Return (x, y) of the center of cell containing provided text 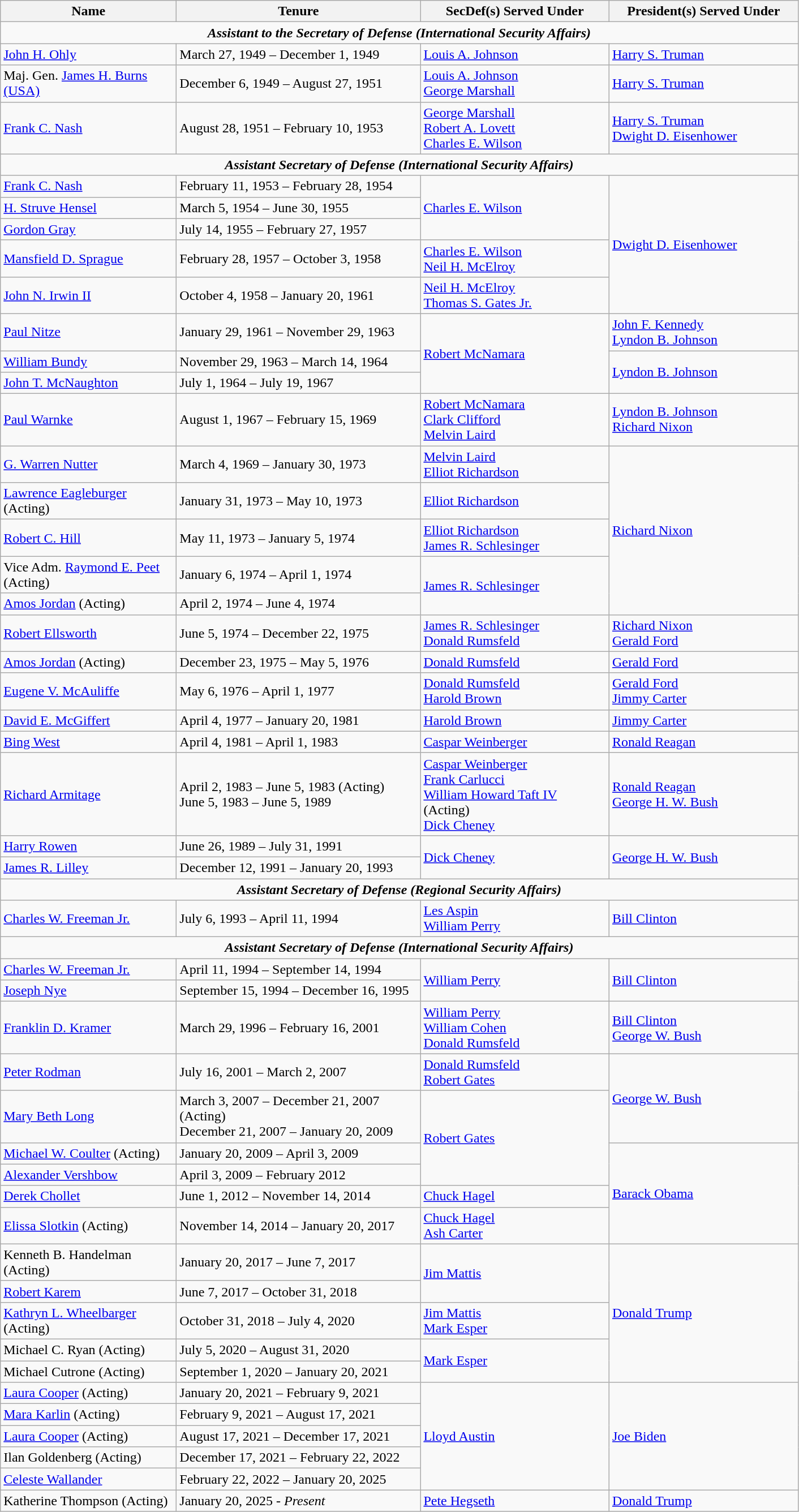
January 6, 1974 – April 1, 1974 (299, 575)
Chuck Hagel (515, 1196)
September 15, 1994 – December 16, 1995 (299, 991)
Chuck HagelAsh Carter (515, 1226)
Assistant Secretary of Defense (Regional Security Affairs) (399, 889)
Les Aspin William Perry (515, 919)
Lawrence Eagleburger (Acting) (88, 501)
Jim Mattis (515, 1273)
Charles E. Wilson (515, 208)
Michael C. Ryan (Acting) (88, 1350)
April 3, 2009 – February 2012 (299, 1175)
Tenure (299, 11)
Peter Rodman (88, 1072)
January 29, 1961 – November 29, 1963 (299, 332)
Mara Karlin (Acting) (88, 1415)
Mark Esper (515, 1360)
Katherine Thompson (Acting) (88, 1501)
John T. McNaughton (88, 383)
Dick Cheney (515, 857)
Name (88, 11)
Bing West (88, 742)
Robert Karem (88, 1291)
July 1, 1964 – July 19, 1967 (299, 383)
Richard Nixon (703, 530)
Barack Obama (703, 1193)
October 4, 1958 – January 20, 1961 (299, 295)
Maj. Gen. James H. Burns (USA) (88, 84)
Assistant to the Secretary of Defense (International Security Affairs) (399, 33)
February 9, 2021 – August 17, 2021 (299, 1415)
Louis A. Johnson (515, 54)
March 5, 1954 – June 30, 1955 (299, 208)
Paul Nitze (88, 332)
Lyndon B. Johnson (703, 372)
George W. Bush (703, 1098)
Donald Rumsfeld Robert Gates (515, 1072)
March 3, 2007 – December 21, 2007 (Acting) December 21, 2007 – January 20, 2009 (299, 1116)
Jimmy Carter (703, 720)
David E. McGiffert (88, 720)
Gordon Gray (88, 229)
May 11, 1973 – January 5, 1974 (299, 538)
Paul Warnke (88, 420)
Richard Armitage (88, 794)
Caspar Weinberger Frank Carlucci William Howard Taft IV (Acting) Dick Cheney (515, 794)
June 5, 1974 – December 22, 1975 (299, 633)
February 22, 2022 – January 20, 2025 (299, 1479)
May 6, 1976 – April 1, 1977 (299, 691)
Harry Rowen (88, 846)
April 2, 1983 – June 5, 1983 (Acting) June 5, 1983 – June 5, 1989 (299, 794)
Lyndon B. Johnson Richard Nixon (703, 420)
John F. Kennedy Lyndon B. Johnson (703, 332)
Dwight D. Eisenhower (703, 244)
July 5, 2020 – August 31, 2020 (299, 1350)
William Perry William Cohen Donald Rumsfeld (515, 1028)
December 12, 1991 – January 20, 1993 (299, 867)
Jim MattisMark Esper (515, 1321)
June 7, 2017 – October 31, 2018 (299, 1291)
December 17, 2021 – February 22, 2022 (299, 1458)
Lloyd Austin (515, 1436)
Joseph Nye (88, 991)
November 14, 2014 – January 20, 2017 (299, 1226)
Mary Beth Long (88, 1116)
January 20, 2021 – February 9, 2021 (299, 1393)
December 6, 1949 – August 27, 1951 (299, 84)
G. Warren Nutter (88, 464)
SecDef(s) Served Under (515, 11)
Melvin Laird Elliot Richardson (515, 464)
August 17, 2021 – December 17, 2021 (299, 1436)
Neil H. McElroy Thomas S. Gates Jr. (515, 295)
Louis A. Johnson George Marshall (515, 84)
Kathryn L. Wheelbarger (Acting) (88, 1321)
John H. Ohly (88, 54)
Vice Adm. Raymond E. Peet (Acting) (88, 575)
Eugene V. McAuliffe (88, 691)
August 1, 1967 – February 15, 1969 (299, 420)
Gerald Ford Jimmy Carter (703, 691)
John N. Irwin II (88, 295)
James R. Lilley (88, 867)
March 27, 1949 – December 1, 1949 (299, 54)
January 20, 2017 – June 7, 2017 (299, 1262)
George Marshall Robert A. Lovett Charles E. Wilson (515, 128)
Joe Biden (703, 1436)
July 6, 1993 – April 11, 1994 (299, 919)
January 20, 2025 - Present (299, 1501)
Michael Cutrone (Acting) (88, 1371)
Celeste Wallander (88, 1479)
January 20, 2009 – April 3, 2009 (299, 1153)
Robert C. Hill (88, 538)
Elliot Richardson (515, 501)
August 28, 1951 – February 10, 1953 (299, 128)
March 29, 1996 – February 16, 2001 (299, 1028)
William Perry (515, 980)
Caspar Weinberger (515, 742)
Ronald Reagan George H. W. Bush (703, 794)
Gerald Ford (703, 662)
June 26, 1989 – July 31, 1991 (299, 846)
April 11, 1994 – September 14, 1994 (299, 969)
Alexander Vershbow (88, 1175)
Harry S. Truman Dwight D. Eisenhower (703, 128)
July 14, 1955 – February 27, 1957 (299, 229)
January 31, 1973 – May 10, 1973 (299, 501)
James R. Schlesinger (515, 585)
Michael W. Coulter (Acting) (88, 1153)
Elliot Richardson James R. Schlesinger (515, 538)
Harold Brown (515, 720)
November 29, 1963 – March 14, 1964 (299, 362)
James R. Schlesinger Donald Rumsfeld (515, 633)
Elissa Slotkin (Acting) (88, 1226)
Ilan Goldenberg (Acting) (88, 1458)
Donald Rumsfeld Harold Brown (515, 691)
February 28, 1957 – October 3, 1958 (299, 258)
President(s) Served Under (703, 11)
Franklin D. Kramer (88, 1028)
Mansfield D. Sprague (88, 258)
September 1, 2020 – January 20, 2021 (299, 1371)
December 23, 1975 – May 5, 1976 (299, 662)
Robert Ellsworth (88, 633)
Robert Gates (515, 1138)
July 16, 2001 – March 2, 2007 (299, 1072)
Bill Clinton George W. Bush (703, 1028)
Kenneth B. Handelman (Acting) (88, 1262)
October 31, 2018 – July 4, 2020 (299, 1321)
Pete Hegseth (515, 1501)
Robert McNamara Clark Clifford Melvin Laird (515, 420)
Richard Nixon Gerald Ford (703, 633)
Charles E. Wilson Neil H. McElroy (515, 258)
Robert McNamara (515, 353)
April 2, 1974 – June 4, 1974 (299, 604)
George H. W. Bush (703, 857)
March 4, 1969 – January 30, 1973 (299, 464)
William Bundy (88, 362)
April 4, 1977 – January 20, 1981 (299, 720)
February 11, 1953 – February 28, 1954 (299, 186)
Ronald Reagan (703, 742)
Donald Rumsfeld (515, 662)
Derek Chollet (88, 1196)
April 4, 1981 – April 1, 1983 (299, 742)
H. Struve Hensel (88, 208)
June 1, 2012 – November 14, 2014 (299, 1196)
